For the text-containing cell, return its midpoint in [X, Y] coordinate format. 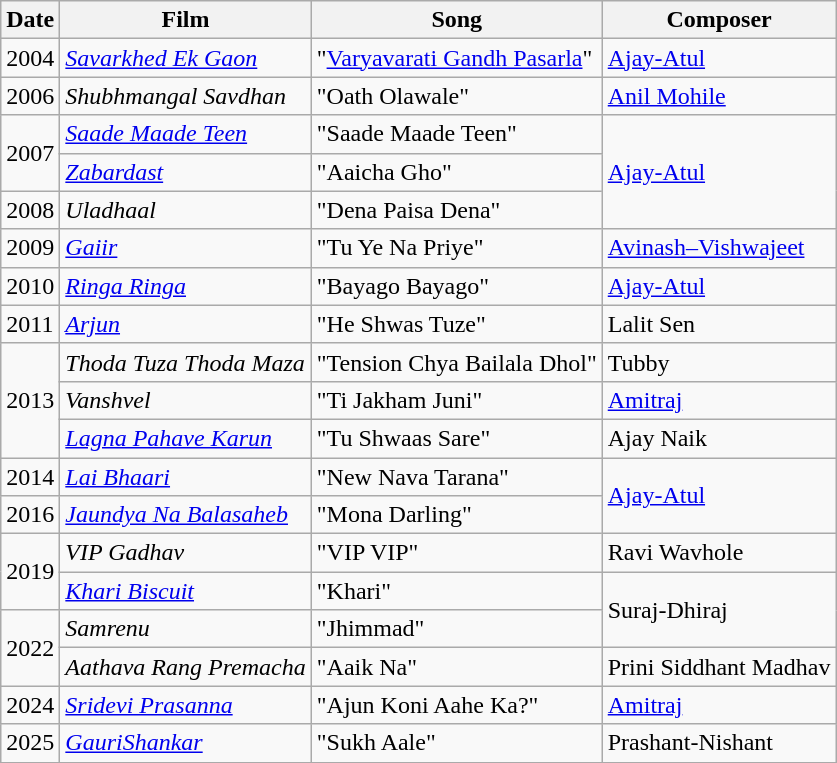
Lai Bhaari [186, 477]
"Saade Maade Teen" [456, 134]
"Ajun Koni Aahe Ka?" [456, 705]
Ringa Ringa [186, 286]
Savarkhed Ek Gaon [186, 58]
"Tu Shwaas Sare" [456, 438]
2010 [30, 286]
"Khari" [456, 591]
"Tu Ye Na Priye" [456, 248]
2016 [30, 515]
Arjun [186, 324]
Composer [719, 20]
"Jhimmad" [456, 629]
2024 [30, 705]
Date [30, 20]
Zabardast [186, 172]
"Bayago Bayago" [456, 286]
"New Nava Tarana" [456, 477]
2019 [30, 572]
Film [186, 20]
"Sukh Aale" [456, 743]
Prini Siddhant Madhav [719, 667]
Song [456, 20]
2014 [30, 477]
Ajay Naik [719, 438]
"Varyavarati Gandh Pasarla" [456, 58]
"VIP VIP" [456, 553]
Aathava Rang Premacha [186, 667]
"Aaik Na" [456, 667]
"Aaicha Gho" [456, 172]
"He Shwas Tuze" [456, 324]
Thoda Tuza Thoda Maza [186, 362]
"Dena Paisa Dena" [456, 210]
VIP Gadhav [186, 553]
"Tension Chya Bailala Dhol" [456, 362]
Lalit Sen [719, 324]
2022 [30, 648]
Suraj-Dhiraj [719, 610]
Sridevi Prasanna [186, 705]
2004 [30, 58]
Lagna Pahave Karun [186, 438]
"Mona Darling" [456, 515]
2009 [30, 248]
GauriShankar [186, 743]
2011 [30, 324]
2013 [30, 400]
Tubby [719, 362]
Anil Mohile [719, 96]
"Ti Jakham Juni" [456, 400]
Uladhaal [186, 210]
Vanshvel [186, 400]
Gaiir [186, 248]
Saade Maade Teen [186, 134]
Prashant-Nishant [719, 743]
Khari Biscuit [186, 591]
"Oath Olawale" [456, 96]
2025 [30, 743]
Avinash–Vishwajeet [719, 248]
2007 [30, 153]
Shubhmangal Savdhan [186, 96]
Samrenu [186, 629]
Ravi Wavhole [719, 553]
2006 [30, 96]
2008 [30, 210]
Jaundya Na Balasaheb [186, 515]
